Capture the cell that displays the provided text and extract its (x, y) central coordinate. 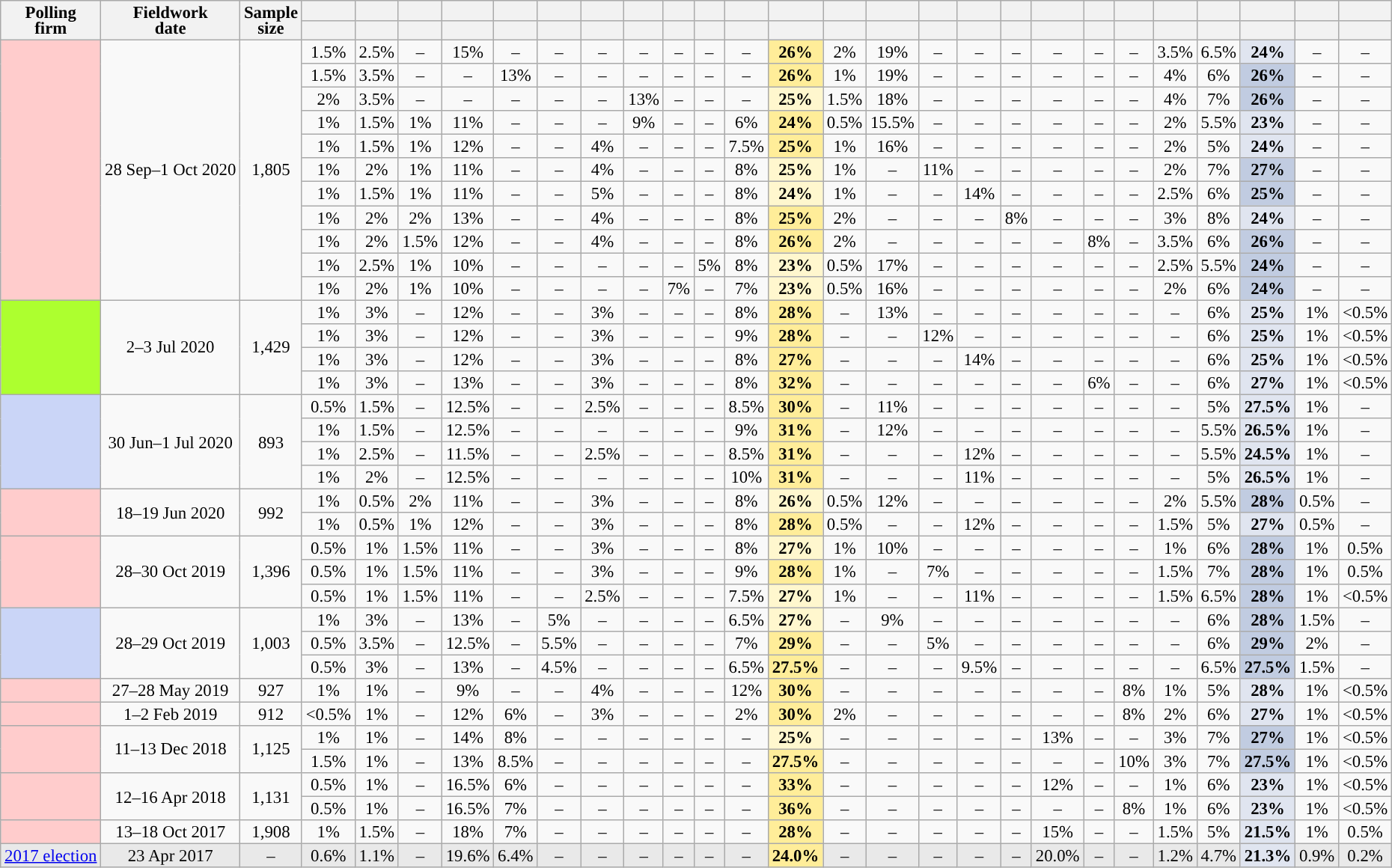
6.4% (516, 856)
15.5% (892, 123)
2–3 Jul 2020 (171, 347)
9.5% (979, 667)
32% (795, 383)
893 (271, 441)
11–13 Dec 2018 (171, 750)
0.2% (1365, 856)
24.0% (795, 856)
1,429 (271, 347)
20.0% (1057, 856)
912 (271, 714)
1,125 (271, 750)
18–19 Jun 2020 (171, 513)
11.5% (467, 454)
24.5% (1268, 454)
1,131 (271, 796)
1,908 (271, 832)
2017 election (51, 856)
1,396 (271, 572)
992 (271, 513)
927 (271, 691)
28–30 Oct 2019 (171, 572)
Fieldworkdate (171, 21)
27–28 May 2019 (171, 691)
1,805 (271, 171)
Samplesize (271, 21)
23 Apr 2017 (171, 856)
1.1% (376, 856)
4.5% (559, 667)
17% (892, 265)
0.9% (1317, 856)
19.6% (467, 856)
12–16 Apr 2018 (171, 796)
Pollingfirm (51, 21)
36% (795, 809)
0.6% (328, 856)
1,003 (271, 644)
33% (795, 785)
21.5% (1268, 832)
1–2 Feb 2019 (171, 714)
1.2% (1175, 856)
28 Sep–1 Oct 2020 (171, 171)
28–29 Oct 2019 (171, 644)
4.7% (1218, 856)
13–18 Oct 2017 (171, 832)
21.3% (1268, 856)
30 Jun–1 Jul 2020 (171, 441)
